Determine the [x, y] coordinate at the center of the cell enclosing the given text.  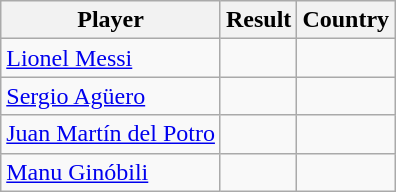
Manu Ginóbili [111, 172]
Sergio Agüero [111, 96]
Lionel Messi [111, 58]
Juan Martín del Potro [111, 134]
Country [346, 20]
Player [111, 20]
Result [258, 20]
